Locate the cell with the specified text and output its [X, Y] center coordinate. 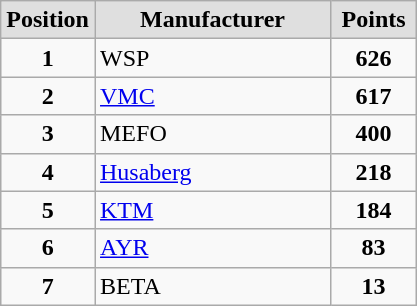
Manufacturer [212, 20]
626 [374, 58]
13 [374, 286]
5 [48, 210]
617 [374, 96]
184 [374, 210]
Points [374, 20]
4 [48, 172]
WSP [212, 58]
7 [48, 286]
3 [48, 134]
Husaberg [212, 172]
MEFO [212, 134]
1 [48, 58]
VMC [212, 96]
400 [374, 134]
218 [374, 172]
2 [48, 96]
Position [48, 20]
83 [374, 248]
BETA [212, 286]
AYR [212, 248]
KTM [212, 210]
6 [48, 248]
